For the text-containing cell, return its midpoint in [X, Y] coordinate format. 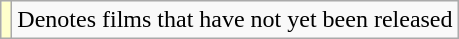
Denotes films that have not yet been released [235, 20]
